Extract the [X, Y] coordinate from the center of the cell holding the provided text.  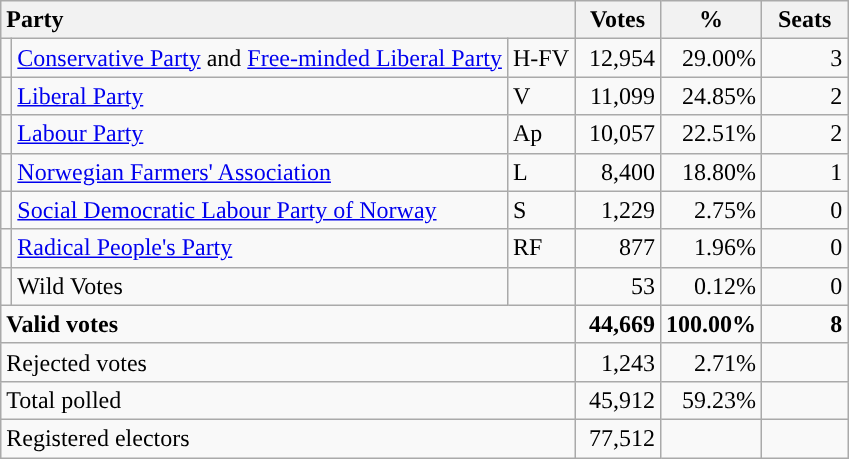
Rejected votes [288, 362]
Valid votes [288, 324]
8 [805, 324]
Radical People's Party [260, 248]
Norwegian Farmers' Association [260, 172]
11,099 [617, 96]
44,669 [617, 324]
RF [540, 248]
% [712, 20]
Ap [540, 134]
24.85% [712, 96]
3 [805, 58]
2.71% [712, 362]
Liberal Party [260, 96]
V [540, 96]
H-FV [540, 58]
18.80% [712, 172]
1,243 [617, 362]
12,954 [617, 58]
Seats [805, 20]
Labour Party [260, 134]
L [540, 172]
1,229 [617, 210]
29.00% [712, 58]
45,912 [617, 400]
53 [617, 286]
877 [617, 248]
Conservative Party and Free-minded Liberal Party [260, 58]
Social Democratic Labour Party of Norway [260, 210]
2.75% [712, 210]
1 [805, 172]
59.23% [712, 400]
Registered electors [288, 438]
100.00% [712, 324]
Wild Votes [260, 286]
Party [288, 20]
0.12% [712, 286]
Votes [617, 20]
1.96% [712, 248]
8,400 [617, 172]
22.51% [712, 134]
S [540, 210]
10,057 [617, 134]
Total polled [288, 400]
77,512 [617, 438]
